From the cell containing the given text, extract its center point as (X, Y) coordinate. 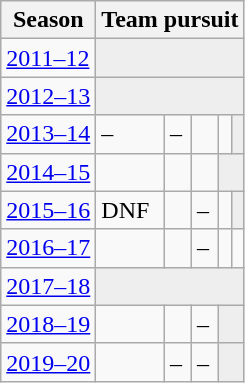
2016–17 (48, 248)
2018–19 (48, 324)
2019–20 (48, 362)
2015–16 (48, 210)
2012–13 (48, 96)
2011–12 (48, 58)
Team pursuit (170, 20)
2017–18 (48, 286)
2013–14 (48, 134)
2014–15 (48, 172)
Season (48, 20)
DNF (130, 210)
